Return the (x, y) coordinate for the center point of the cell that contains the specified text.  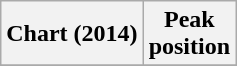
Peakposition (189, 34)
Chart (2014) (72, 34)
